Return the (X, Y) coordinate for the center point of the cell that contains the specified text.  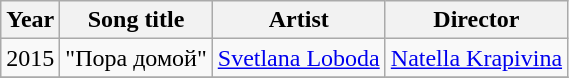
2015 (30, 58)
Director (476, 20)
"Пора домой" (136, 58)
Artist (298, 20)
Year (30, 20)
Natella Krapivina (476, 58)
Song title (136, 20)
Svetlana Loboda (298, 58)
